Return the [x, y] coordinate for the center point of the cell that contains the specified text.  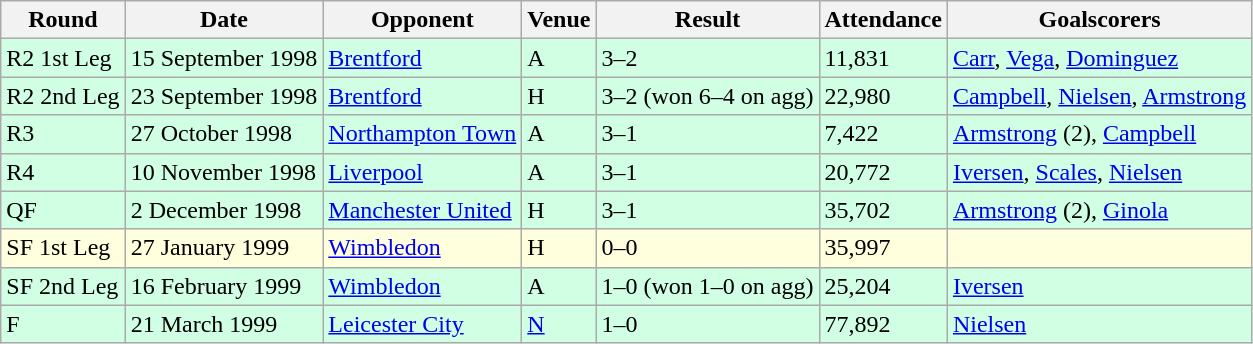
Iversen [1099, 286]
Opponent [422, 20]
35,997 [883, 248]
11,831 [883, 58]
25,204 [883, 286]
27 January 1999 [224, 248]
0–0 [708, 248]
77,892 [883, 324]
R2 1st Leg [63, 58]
15 September 1998 [224, 58]
21 March 1999 [224, 324]
3–2 (won 6–4 on agg) [708, 96]
27 October 1998 [224, 134]
Attendance [883, 20]
2 December 1998 [224, 210]
Iversen, Scales, Nielsen [1099, 172]
3–2 [708, 58]
SF 1st Leg [63, 248]
16 February 1999 [224, 286]
10 November 1998 [224, 172]
Date [224, 20]
N [559, 324]
Goalscorers [1099, 20]
1–0 (won 1–0 on agg) [708, 286]
Manchester United [422, 210]
Campbell, Nielsen, Armstrong [1099, 96]
F [63, 324]
Nielsen [1099, 324]
22,980 [883, 96]
23 September 1998 [224, 96]
QF [63, 210]
1–0 [708, 324]
Result [708, 20]
SF 2nd Leg [63, 286]
7,422 [883, 134]
Venue [559, 20]
R2 2nd Leg [63, 96]
20,772 [883, 172]
R3 [63, 134]
Northampton Town [422, 134]
Liverpool [422, 172]
Round [63, 20]
35,702 [883, 210]
R4 [63, 172]
Leicester City [422, 324]
Armstrong (2), Campbell [1099, 134]
Armstrong (2), Ginola [1099, 210]
Carr, Vega, Dominguez [1099, 58]
